Provide the (x, y) coordinate of the cell's center where the given text is located.  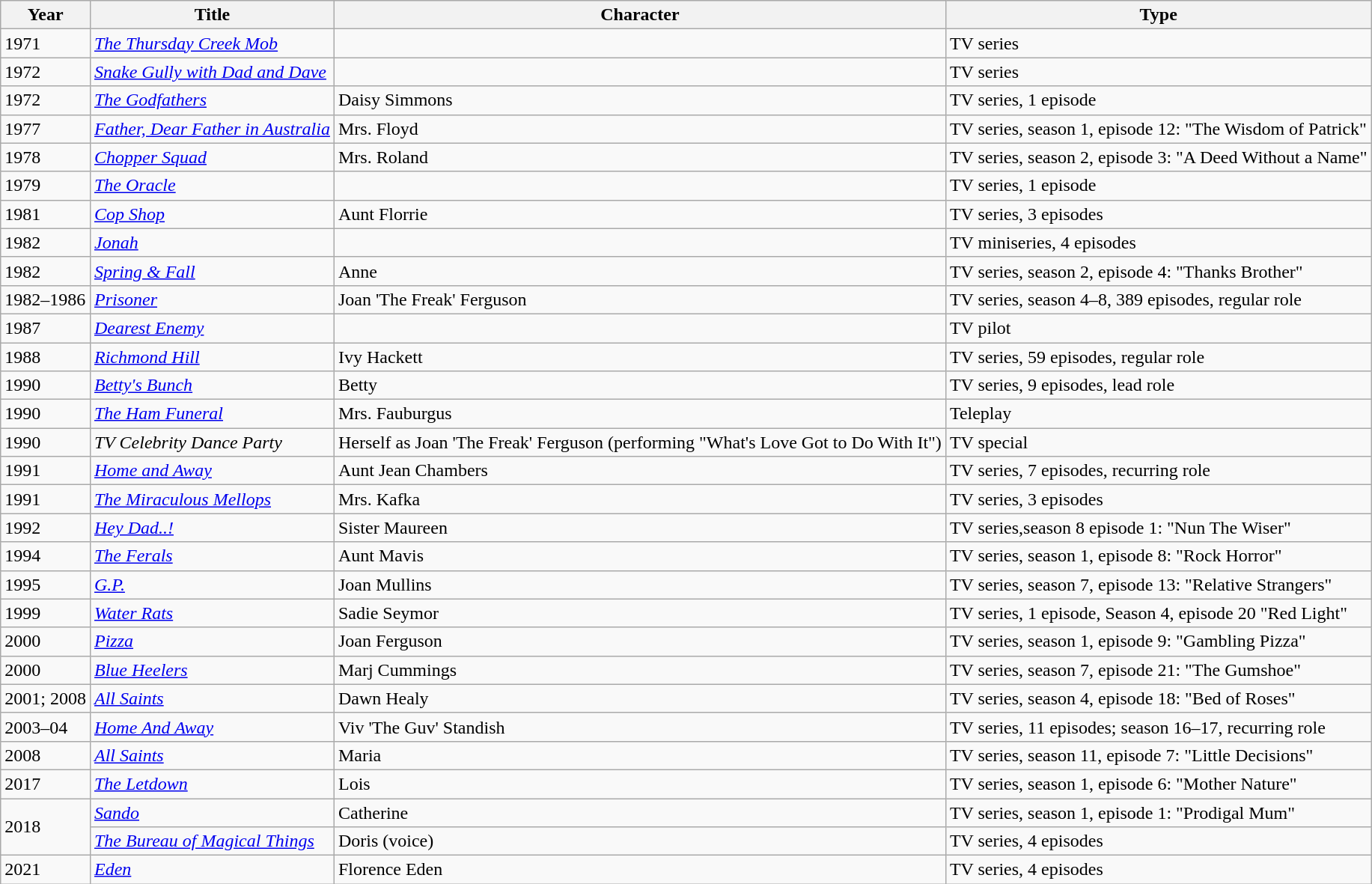
Sando (212, 812)
2008 (46, 755)
TV series, season 1, episode 9: "Gambling Pizza" (1159, 641)
TV series, 1 episode, Season 4, episode 20 "Red Light" (1159, 613)
Marj Cummings (639, 670)
Catherine (639, 812)
Type (1159, 15)
Betty (639, 385)
Doris (voice) (639, 841)
1994 (46, 556)
TV series, season 4–8, 389 episodes, regular role (1159, 299)
Blue Heelers (212, 670)
2003–04 (46, 727)
Eden (212, 870)
Spring & Fall (212, 271)
The Ham Funeral (212, 414)
TV Celebrity Dance Party (212, 442)
TV miniseries, 4 episodes (1159, 243)
Mrs. Roland (639, 157)
2017 (46, 784)
1971 (46, 43)
Title (212, 15)
TV pilot (1159, 328)
Daisy Simmons (639, 100)
Maria (639, 755)
1987 (46, 328)
Viv 'The Guv' Standish (639, 727)
The Letdown (212, 784)
1979 (46, 186)
TV series, season 11, episode 7: "Little Decisions" (1159, 755)
Mrs. Floyd (639, 129)
Father, Dear Father in Australia (212, 129)
TV series,season 8 episode 1: "Nun The Wiser" (1159, 528)
Betty's Bunch (212, 385)
TV series, season 2, episode 3: "A Deed Without a Name" (1159, 157)
Anne (639, 271)
1999 (46, 613)
TV series, season 1, episode 12: "The Wisdom of Patrick" (1159, 129)
TV series, 9 episodes, lead role (1159, 385)
1977 (46, 129)
Dawn Healy (639, 698)
TV series, 11 episodes; season 16–17, recurring role (1159, 727)
TV series, season 1, episode 8: "Rock Horror" (1159, 556)
The Miraculous Mellops (212, 499)
Mrs. Fauburgus (639, 414)
Aunt Florrie (639, 214)
2018 (46, 826)
1982–1986 (46, 299)
The Thursday Creek Mob (212, 43)
Joan 'The Freak' Ferguson (639, 299)
Mrs. Kafka (639, 499)
TV series, 7 episodes, recurring role (1159, 471)
2001; 2008 (46, 698)
TV series, season 2, episode 4: "Thanks Brother" (1159, 271)
Florence Eden (639, 870)
Home And Away (212, 727)
Teleplay (1159, 414)
G.P. (212, 585)
TV series, 59 episodes, regular role (1159, 357)
Water Rats (212, 613)
Chopper Squad (212, 157)
Lois (639, 784)
Sister Maureen (639, 528)
2021 (46, 870)
Cop Shop (212, 214)
1995 (46, 585)
The Godfathers (212, 100)
1978 (46, 157)
The Oracle (212, 186)
TV series, season 1, episode 1: "Prodigal Mum" (1159, 812)
Joan Mullins (639, 585)
TV series, season 7, episode 13: "Relative Strangers" (1159, 585)
Herself as Joan 'The Freak' Ferguson (performing "What's Love Got to Do With It") (639, 442)
Snake Gully with Dad and Dave (212, 72)
TV special (1159, 442)
1988 (46, 357)
The Bureau of Magical Things (212, 841)
Home and Away (212, 471)
Pizza (212, 641)
TV series, season 1, episode 6: "Mother Nature" (1159, 784)
Year (46, 15)
Richmond Hill (212, 357)
Aunt Jean Chambers (639, 471)
Ivy Hackett (639, 357)
Jonah (212, 243)
Sadie Seymor (639, 613)
TV series, season 4, episode 18: "Bed of Roses" (1159, 698)
1992 (46, 528)
Aunt Mavis (639, 556)
Dearest Enemy (212, 328)
TV series, season 7, episode 21: "The Gumshoe" (1159, 670)
Joan Ferguson (639, 641)
Character (639, 15)
Hey Dad..! (212, 528)
The Ferals (212, 556)
Prisoner (212, 299)
1981 (46, 214)
